Search for the cell housing the specified text and yield its (X, Y) center coordinate. 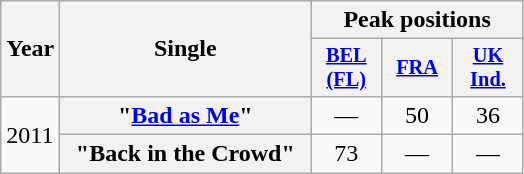
Year (30, 49)
"Bad as Me" (186, 115)
50 (418, 115)
2011 (30, 134)
BEL(FL) (346, 68)
Single (186, 49)
36 (488, 115)
Peak positions (418, 20)
UK Ind. (488, 68)
FRA (418, 68)
73 (346, 154)
"Back in the Crowd" (186, 154)
